Provide the (X, Y) coordinate of the cell's center where the given text is located.  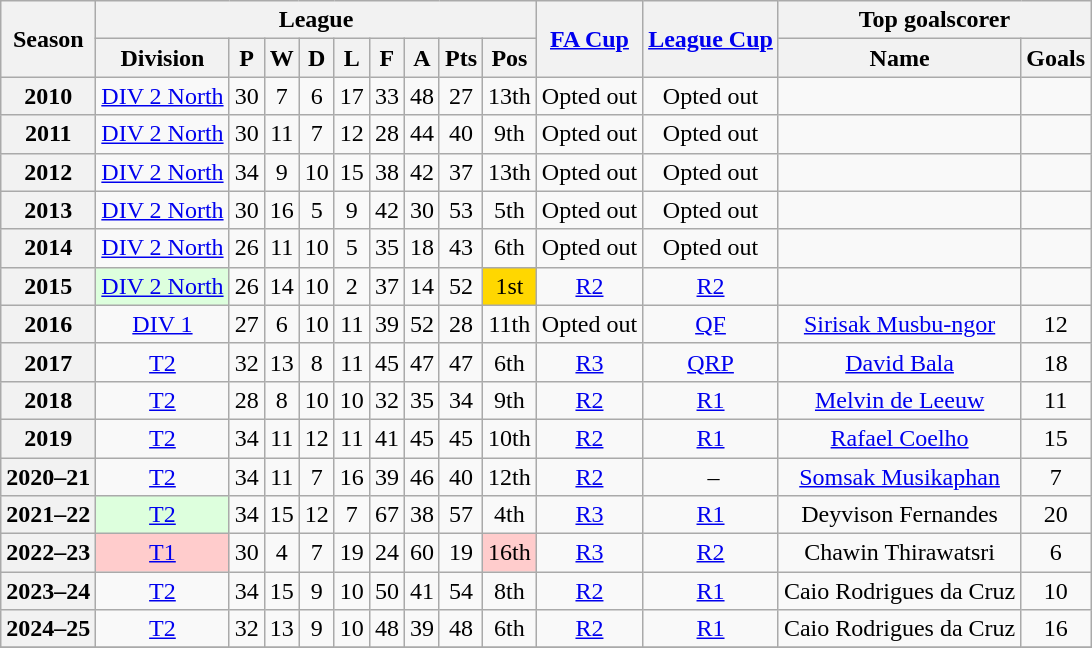
FA Cup (589, 39)
Deyvison Fernandes (899, 515)
Melvin de Leeuw (899, 400)
16th (510, 553)
33 (386, 96)
Sirisak Musbu-ngor (899, 324)
17 (352, 96)
Somsak Musikaphan (899, 477)
2013 (48, 210)
Pos (510, 58)
2012 (48, 172)
A (422, 58)
2021–22 (48, 515)
QF (711, 324)
5th (510, 210)
David Bala (899, 362)
46 (422, 477)
54 (460, 591)
Season (48, 39)
44 (422, 134)
2022–23 (48, 553)
L (352, 58)
20 (1056, 515)
D (316, 58)
2015 (48, 286)
2018 (48, 400)
Rafael Coelho (899, 438)
F (386, 58)
2011 (48, 134)
League (316, 20)
2020–21 (48, 477)
Pts (460, 58)
P (246, 58)
W (282, 58)
4th (510, 515)
– (711, 477)
12th (510, 477)
8th (510, 591)
Top goalscorer (934, 20)
2019 (48, 438)
1st (510, 286)
67 (386, 515)
43 (460, 248)
QRP (711, 362)
2023–24 (48, 591)
T1 (162, 553)
60 (422, 553)
Chawin Thirawatsri (899, 553)
2014 (48, 248)
Name (899, 58)
2010 (48, 96)
24 (386, 553)
4 (282, 553)
10th (510, 438)
2016 (48, 324)
2017 (48, 362)
League Cup (711, 39)
DIV 1 (162, 324)
Division (162, 58)
57 (460, 515)
50 (386, 591)
2 (352, 286)
53 (460, 210)
2024–25 (48, 629)
Goals (1056, 58)
11th (510, 324)
